Detect which cell encompasses the target text, then output its (X, Y) center coordinate. 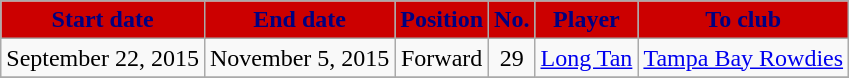
Player (586, 20)
Start date (103, 20)
To club (744, 20)
Position (442, 20)
September 22, 2015 (103, 58)
Long Tan (586, 58)
Tampa Bay Rowdies (744, 58)
Forward (442, 58)
29 (512, 58)
November 5, 2015 (299, 58)
End date (299, 20)
No. (512, 20)
